For the text-containing cell, return its midpoint in (X, Y) coordinate format. 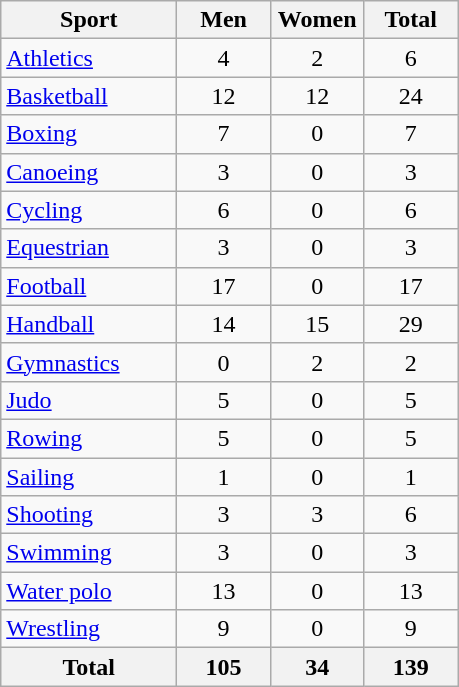
105 (224, 667)
24 (411, 96)
29 (411, 324)
Basketball (89, 96)
Football (89, 286)
Swimming (89, 553)
Cycling (89, 210)
Canoeing (89, 172)
Men (224, 20)
Women (317, 20)
Handball (89, 324)
Sport (89, 20)
Judo (89, 400)
Water polo (89, 591)
Gymnastics (89, 362)
Rowing (89, 438)
Athletics (89, 58)
Boxing (89, 134)
139 (411, 667)
15 (317, 324)
Wrestling (89, 629)
Equestrian (89, 248)
Sailing (89, 477)
14 (224, 324)
4 (224, 58)
Shooting (89, 515)
34 (317, 667)
